From the cell containing the given text, extract its center point as (x, y) coordinate. 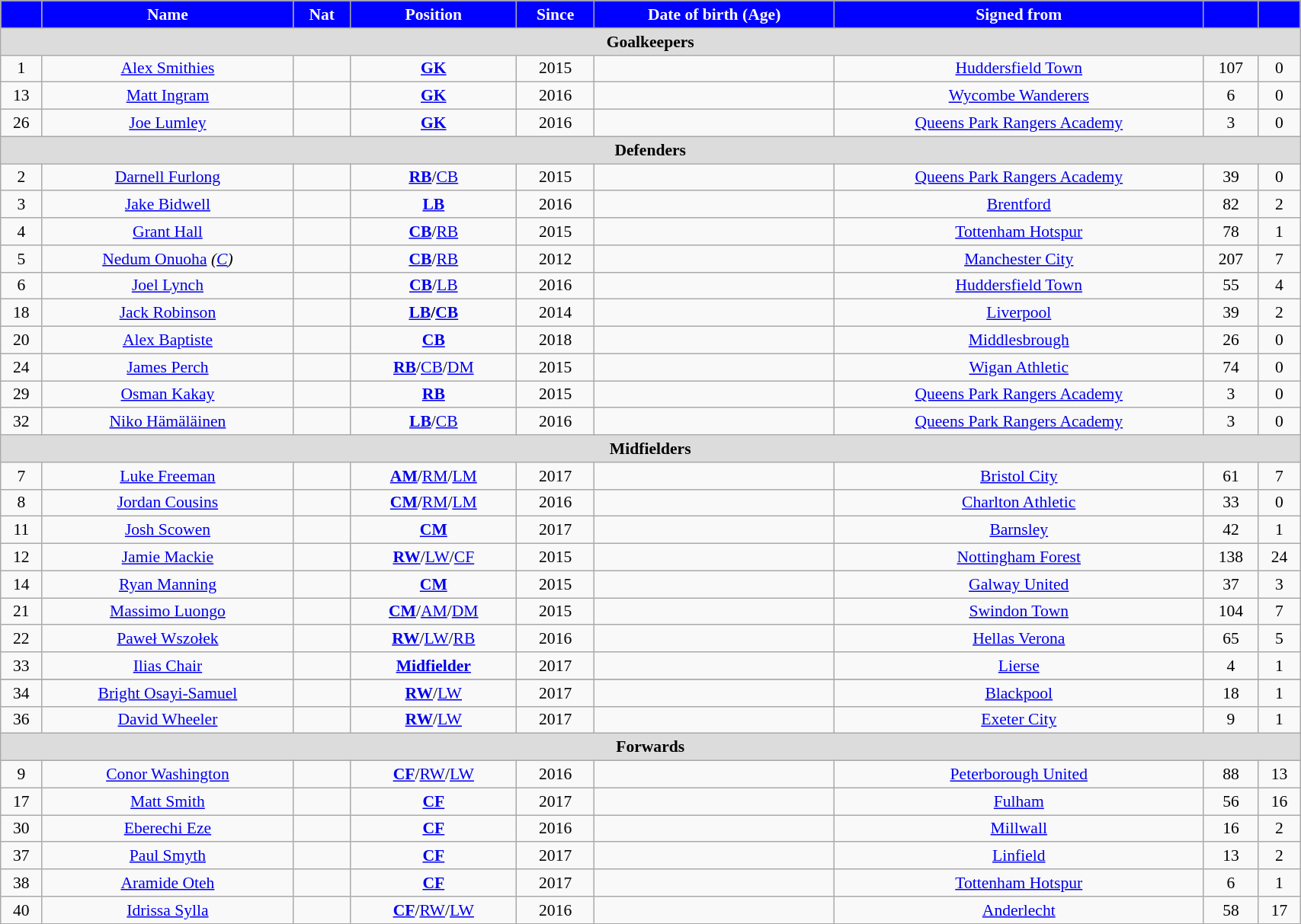
CM/AM/DM (434, 612)
207 (1232, 259)
Ryan Manning (168, 584)
RW/LW/CF (434, 558)
22 (21, 639)
65 (1232, 639)
Goalkeepers (651, 42)
Wycombe Wanderers (1019, 96)
Alex Smithies (168, 69)
61 (1232, 476)
Wigan Athletic (1019, 367)
107 (1232, 69)
Manchester City (1019, 259)
Date of birth (Age) (714, 14)
Forwards (651, 747)
Defenders (651, 150)
LB (434, 205)
Massimo Luongo (168, 612)
Peterborough United (1019, 775)
Paweł Wszołek (168, 639)
RB/CB/DM (434, 367)
Idrissa Sylla (168, 910)
36 (21, 720)
104 (1232, 612)
Eberechi Eze (168, 829)
Exeter City (1019, 720)
38 (21, 883)
29 (21, 395)
RW/LW/RB (434, 639)
David Wheeler (168, 720)
Jamie Mackie (168, 558)
RB/CB (434, 177)
Osman Kakay (168, 395)
AM/RM/LM (434, 476)
12 (21, 558)
RB (434, 395)
Niko Hämäläinen (168, 422)
Brentford (1019, 205)
78 (1232, 232)
Paul Smyth (168, 856)
Jack Robinson (168, 313)
11 (21, 530)
Joe Lumley (168, 123)
Nat (322, 14)
Jake Bidwell (168, 205)
Nottingham Forest (1019, 558)
Jordan Cousins (168, 503)
Barnsley (1019, 530)
Fulham (1019, 801)
Joel Lynch (168, 286)
Blackpool (1019, 693)
Charlton Athletic (1019, 503)
Ilias Chair (168, 666)
James Perch (168, 367)
2018 (555, 341)
34 (21, 693)
Matt Smith (168, 801)
Anderlecht (1019, 910)
56 (1232, 801)
CM/RM/LM (434, 503)
Lierse (1019, 666)
138 (1232, 558)
Conor Washington (168, 775)
Nedum Onuoha (C) (168, 259)
55 (1232, 286)
Darnell Furlong (168, 177)
Galway United (1019, 584)
Aramide Oteh (168, 883)
32 (21, 422)
Liverpool (1019, 313)
42 (1232, 530)
8 (21, 503)
14 (21, 584)
74 (1232, 367)
Position (434, 14)
Josh Scowen (168, 530)
Matt Ingram (168, 96)
21 (21, 612)
CB (434, 341)
Bristol City (1019, 476)
Middlesbrough (1019, 341)
40 (21, 910)
30 (21, 829)
Hellas Verona (1019, 639)
Alex Baptiste (168, 341)
2014 (555, 313)
58 (1232, 910)
Grant Hall (168, 232)
Midfielder (434, 666)
Signed from (1019, 14)
Luke Freeman (168, 476)
88 (1232, 775)
Midfielders (651, 449)
2012 (555, 259)
Linfield (1019, 856)
Millwall (1019, 829)
Bright Osayi-Samuel (168, 693)
Swindon Town (1019, 612)
20 (21, 341)
Since (555, 14)
82 (1232, 205)
Name (168, 14)
CB/LB (434, 286)
